From the cell containing the given text, extract its center point as (x, y) coordinate. 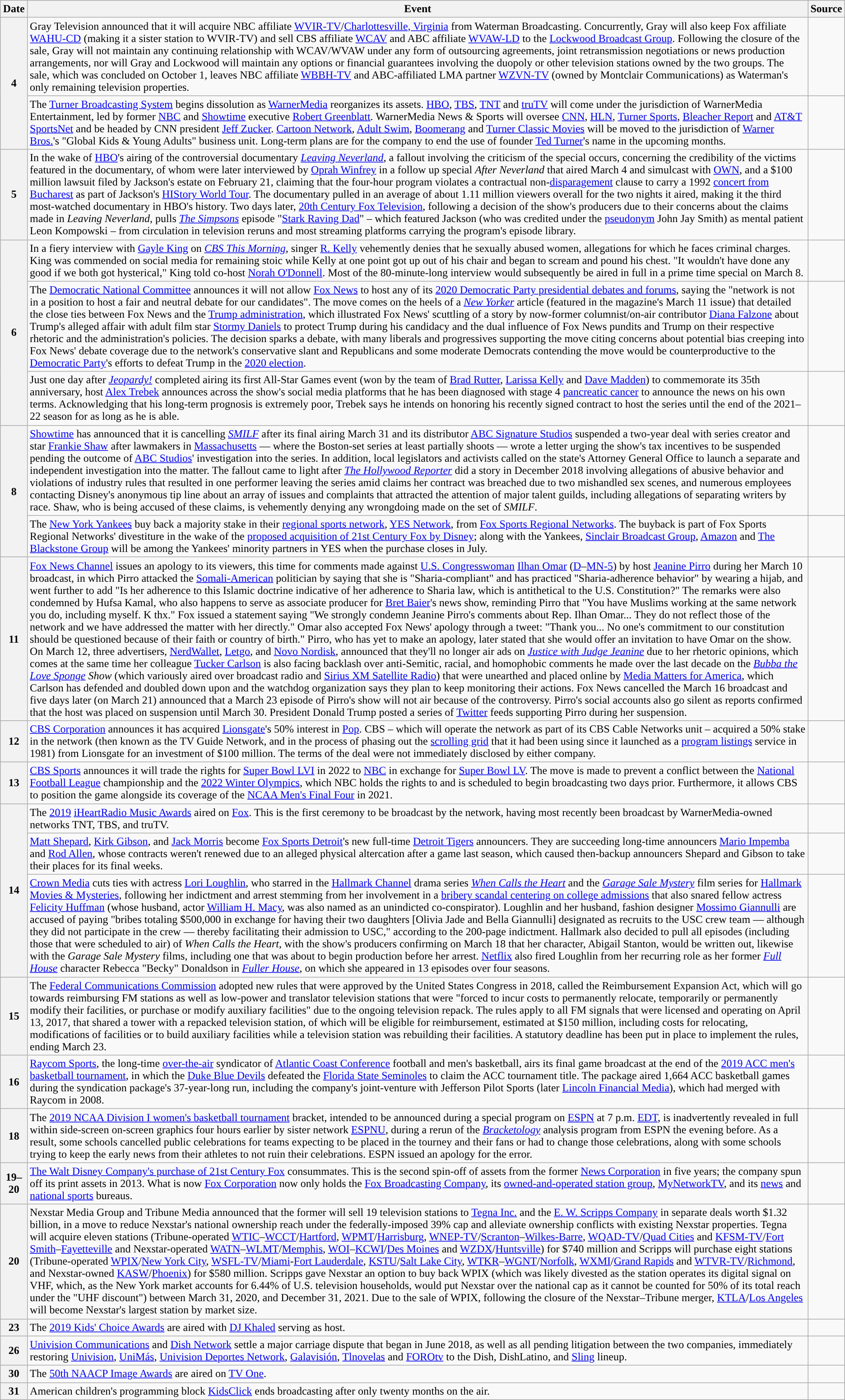
The 2019 Kids' Choice Awards are aired with DJ Khaled serving as host. (418, 1327)
30 (14, 1374)
16 (14, 1082)
12 (14, 741)
Date (14, 9)
19–20 (14, 1183)
Event (418, 9)
15 (14, 1016)
31 (14, 1391)
6 (14, 332)
20 (14, 1261)
13 (14, 783)
18 (14, 1136)
26 (14, 1350)
11 (14, 639)
8 (14, 491)
5 (14, 195)
American children's programming block KidsClick ends broadcasting after only twenty months on the air. (418, 1391)
The 50th NAACP Image Awards are aired on TV One. (418, 1374)
4 (14, 83)
14 (14, 890)
23 (14, 1327)
Source (826, 9)
